Search for the cell housing the specified text and yield its [x, y] center coordinate. 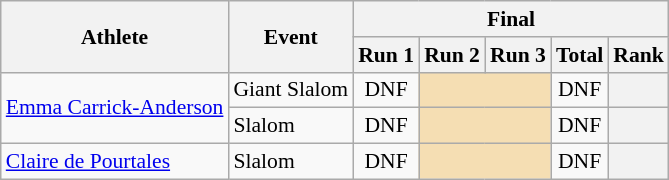
Emma Carrick-Anderson [115, 108]
Run 1 [386, 55]
Run 2 [452, 55]
Run 3 [518, 55]
Athlete [115, 36]
Total [580, 55]
Claire de Pourtales [115, 162]
Event [290, 36]
Rank [638, 55]
Giant Slalom [290, 90]
Final [511, 19]
